Extract the [X, Y] coordinate from the center of the cell holding the provided text.  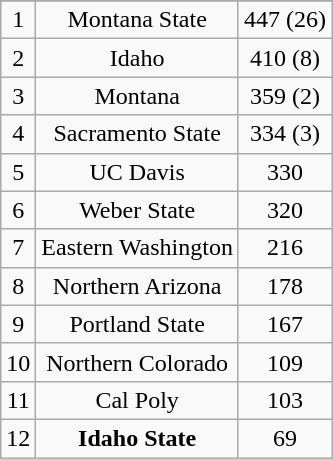
6 [18, 210]
9 [18, 324]
12 [18, 438]
216 [284, 248]
359 (2) [284, 96]
10 [18, 362]
Sacramento State [138, 134]
Montana State [138, 20]
Montana [138, 96]
69 [284, 438]
447 (26) [284, 20]
Northern Colorado [138, 362]
Weber State [138, 210]
3 [18, 96]
Eastern Washington [138, 248]
334 (3) [284, 134]
UC Davis [138, 172]
1 [18, 20]
Northern Arizona [138, 286]
109 [284, 362]
11 [18, 400]
320 [284, 210]
5 [18, 172]
Idaho [138, 58]
178 [284, 286]
167 [284, 324]
103 [284, 400]
Cal Poly [138, 400]
Portland State [138, 324]
7 [18, 248]
2 [18, 58]
410 (8) [284, 58]
4 [18, 134]
8 [18, 286]
330 [284, 172]
Idaho State [138, 438]
